Extract the [X, Y] coordinate from the center of the cell holding the provided text.  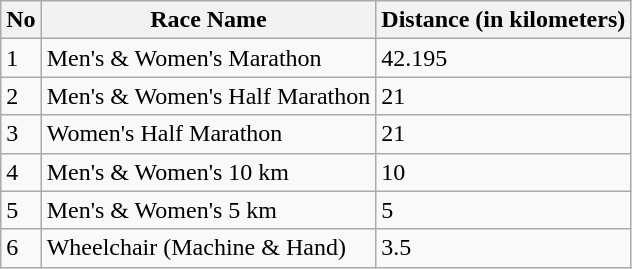
Men's & Women's Marathon [208, 58]
1 [21, 58]
No [21, 20]
Distance (in kilometers) [504, 20]
Men's & Women's Half Marathon [208, 96]
Wheelchair (Machine & Hand) [208, 248]
Men's & Women's 5 km [208, 210]
4 [21, 172]
6 [21, 248]
3 [21, 134]
Men's & Women's 10 km [208, 172]
2 [21, 96]
Race Name [208, 20]
3.5 [504, 248]
10 [504, 172]
42.195 [504, 58]
Women's Half Marathon [208, 134]
